Pinpoint the cell where the given text exists, returning its [X, Y] midpoint coordinate. 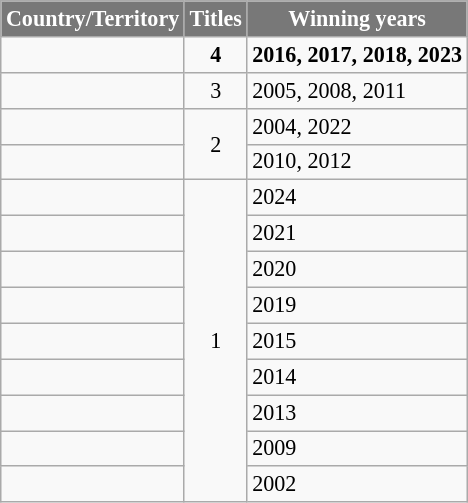
1 [216, 341]
2024 [357, 198]
2014 [357, 377]
Country/Territory [93, 18]
2020 [357, 269]
Winning years [357, 18]
2010, 2012 [357, 162]
2016, 2017, 2018, 2023 [357, 54]
Titles [216, 18]
3 [216, 90]
2015 [357, 341]
4 [216, 54]
2013 [357, 412]
2021 [357, 233]
2019 [357, 305]
2005, 2008, 2011 [357, 90]
2009 [357, 448]
2002 [357, 484]
2 [216, 144]
2004, 2022 [357, 126]
